For the text-containing cell, return its midpoint in [x, y] coordinate format. 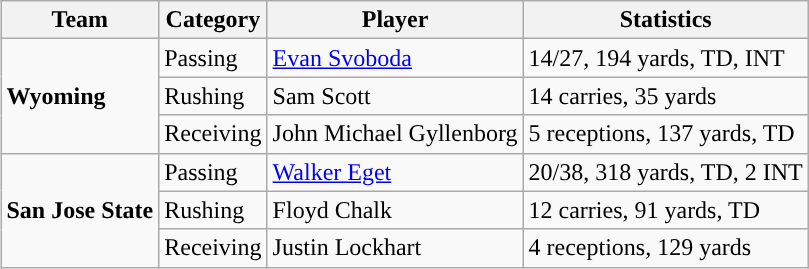
John Michael Gyllenborg [395, 134]
12 carries, 91 yards, TD [666, 210]
Justin Lockhart [395, 248]
4 receptions, 129 yards [666, 248]
Player [395, 20]
Category [213, 20]
Evan Svoboda [395, 58]
5 receptions, 137 yards, TD [666, 134]
San Jose State [80, 210]
Walker Eget [395, 172]
20/38, 318 yards, TD, 2 INT [666, 172]
Team [80, 20]
14/27, 194 yards, TD, INT [666, 58]
Sam Scott [395, 96]
14 carries, 35 yards [666, 96]
Wyoming [80, 96]
Floyd Chalk [395, 210]
Statistics [666, 20]
